Find where the given text appears and provide that cell's center as [X, Y] coordinate. 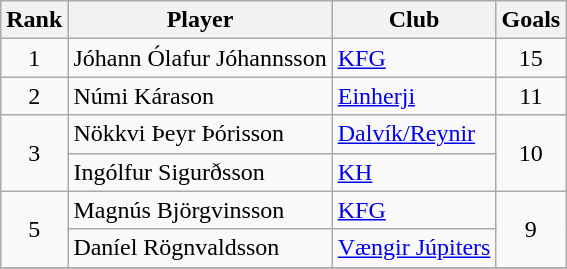
9 [531, 229]
1 [34, 58]
11 [531, 96]
Dalvík/Reynir [414, 134]
Goals [531, 20]
Club [414, 20]
Ingólfur Sigurðsson [200, 172]
Jóhann Ólafur Jóhannsson [200, 58]
Player [200, 20]
Daníel Rögnvaldsson [200, 248]
10 [531, 153]
Nökkvi Þeyr Þórisson [200, 134]
Einherji [414, 96]
2 [34, 96]
Númi Kárason [200, 96]
3 [34, 153]
5 [34, 229]
Rank [34, 20]
KH [414, 172]
Vængir Júpiters [414, 248]
15 [531, 58]
Magnús Björgvinsson [200, 210]
